From the cell containing the given text, extract its center point as [x, y] coordinate. 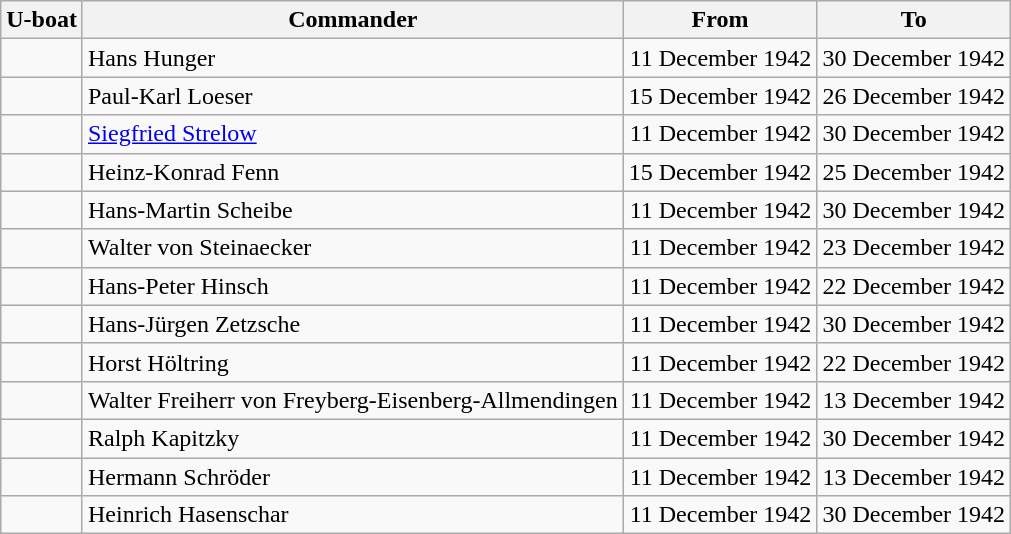
25 December 1942 [914, 172]
Hermann Schröder [352, 477]
26 December 1942 [914, 96]
Heinz-Konrad Fenn [352, 172]
Hans-Peter Hinsch [352, 286]
23 December 1942 [914, 248]
Hans-Martin Scheibe [352, 210]
U-boat [42, 20]
Ralph Kapitzky [352, 438]
From [720, 20]
Siegfried Strelow [352, 134]
Commander [352, 20]
Hans Hunger [352, 58]
Heinrich Hasenschar [352, 515]
Walter Freiherr von Freyberg-Eisenberg-Allmendingen [352, 400]
Hans-Jürgen Zetzsche [352, 324]
To [914, 20]
Horst Höltring [352, 362]
Paul-Karl Loeser [352, 96]
Walter von Steinaecker [352, 248]
